Provide the [x, y] coordinate of the cell's center where the given text is located.  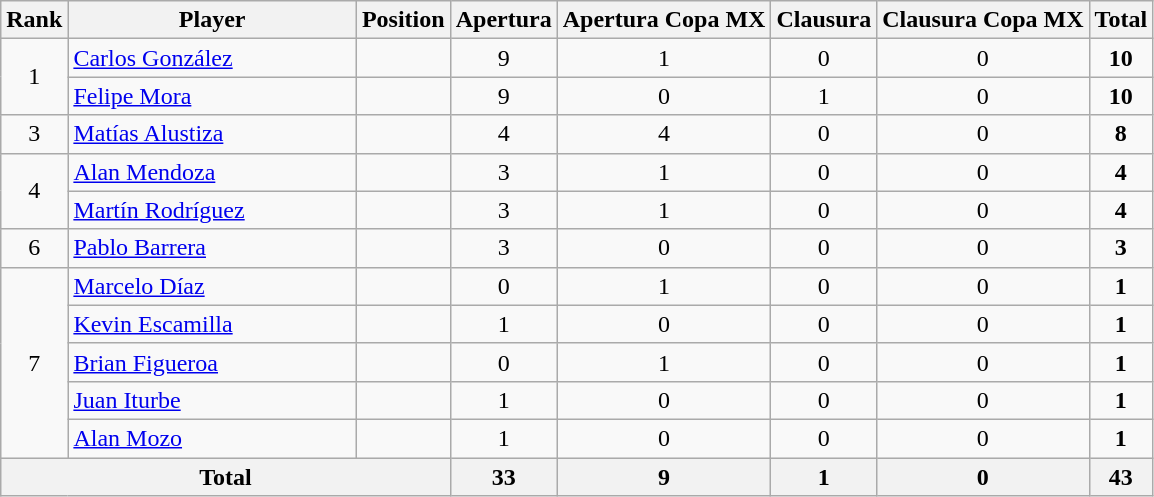
Marcelo Díaz [212, 286]
Martín Rodríguez [212, 210]
Position [403, 20]
Kevin Escamilla [212, 324]
8 [1121, 134]
33 [504, 477]
Clausura Copa MX [983, 20]
43 [1121, 477]
Alan Mendoza [212, 172]
6 [34, 248]
Alan Mozo [212, 438]
Felipe Mora [212, 96]
Carlos González [212, 58]
Juan Iturbe [212, 400]
Player [212, 20]
7 [34, 362]
Matías Alustiza [212, 134]
Brian Figueroa [212, 362]
Clausura [824, 20]
Apertura [504, 20]
Pablo Barrera [212, 248]
Rank [34, 20]
Apertura Copa MX [664, 20]
